Detect which cell encompasses the target text, then output its [X, Y] center coordinate. 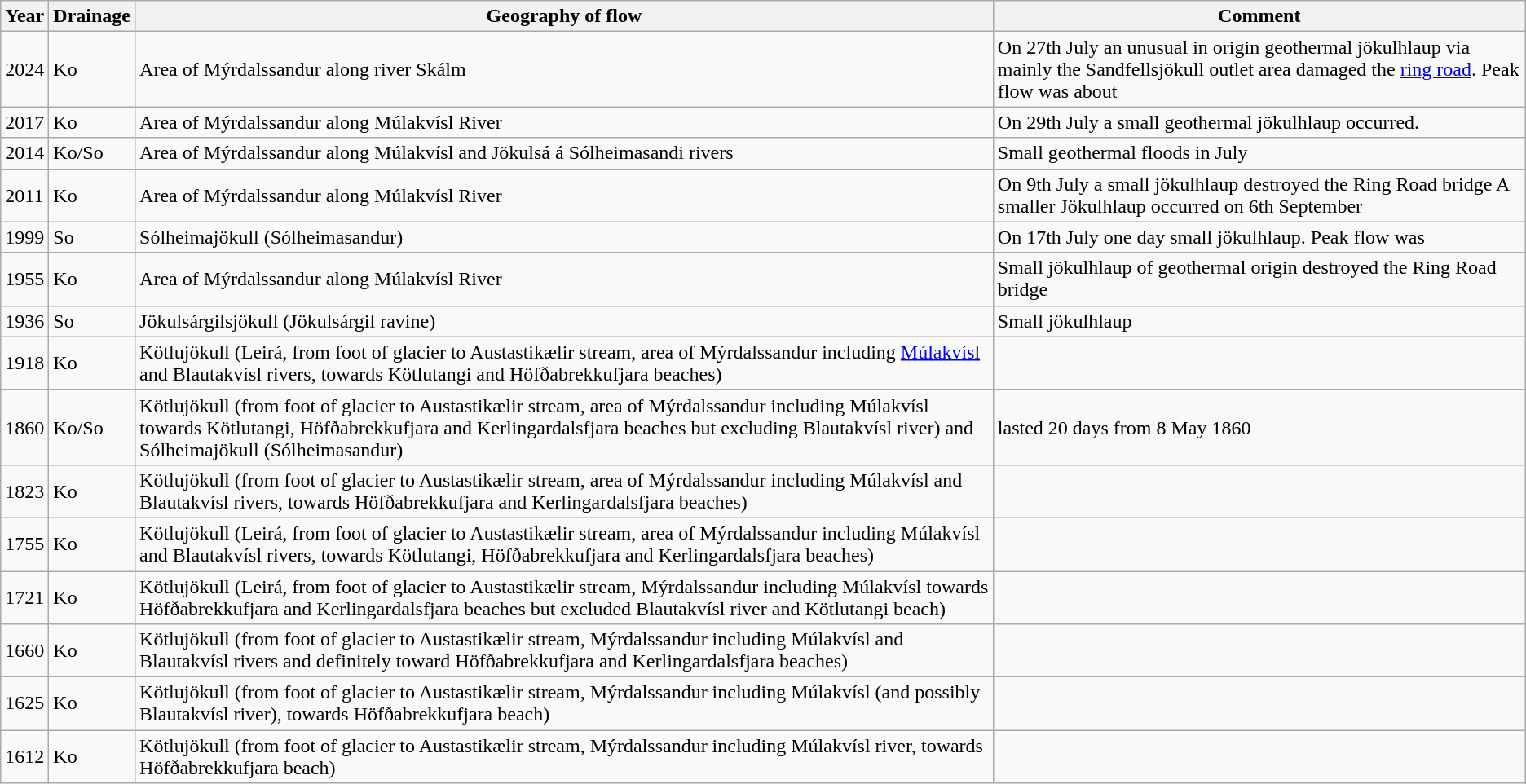
1999 [24, 237]
1625 [24, 704]
Kötlujökull (from foot of glacier to Austastikælir stream, Mýrdalssandur including Múlakvísl river, towards Höfðabrekkufjara beach) [564, 756]
Year [24, 16]
2024 [24, 69]
1860 [24, 427]
lasted 20 days from 8 May 1860 [1259, 427]
2011 [24, 196]
1955 [24, 279]
Geography of flow [564, 16]
Area of Mýrdalssandur along river Skálm [564, 69]
Drainage [92, 16]
Small jökulhlaup of geothermal origin destroyed the Ring Road bridge [1259, 279]
1936 [24, 321]
2017 [24, 122]
2014 [24, 153]
1721 [24, 597]
On 17th July one day small jökulhlaup. Peak flow was [1259, 237]
1755 [24, 544]
Jökulsárgilsjökull (Jökulsárgil ravine) [564, 321]
Small geothermal floods in July [1259, 153]
On 29th July a small geothermal jökulhlaup occurred. [1259, 122]
Area of Mýrdalssandur along Múlakvísl and Jökulsá á Sólheimasandi rivers [564, 153]
1823 [24, 491]
On 27th July an unusual in origin geothermal jökulhlaup via mainly the Sandfellsjökull outlet area damaged the ring road. Peak flow was about [1259, 69]
1660 [24, 650]
On 9th July a small jökulhlaup destroyed the Ring Road bridge A smaller Jökulhlaup occurred on 6th September [1259, 196]
Small jökulhlaup [1259, 321]
1612 [24, 756]
1918 [24, 363]
Sólheimajökull (Sólheimasandur) [564, 237]
Comment [1259, 16]
